Find where the given text appears and provide that cell's center as [X, Y] coordinate. 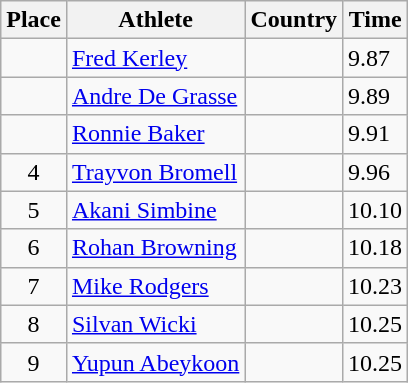
10.23 [376, 286]
10.10 [376, 210]
9.87 [376, 58]
9.89 [376, 96]
Silvan Wicki [155, 324]
Ronnie Baker [155, 134]
4 [34, 172]
8 [34, 324]
Athlete [155, 20]
9 [34, 362]
Andre De Grasse [155, 96]
Mike Rodgers [155, 286]
Time [376, 20]
Yupun Abeykoon [155, 362]
9.96 [376, 172]
6 [34, 248]
7 [34, 286]
5 [34, 210]
9.91 [376, 134]
Country [294, 20]
Akani Simbine [155, 210]
Rohan Browning [155, 248]
10.18 [376, 248]
Fred Kerley [155, 58]
Place [34, 20]
Trayvon Bromell [155, 172]
